Determine the (X, Y) coordinate at the center of the cell enclosing the given text.  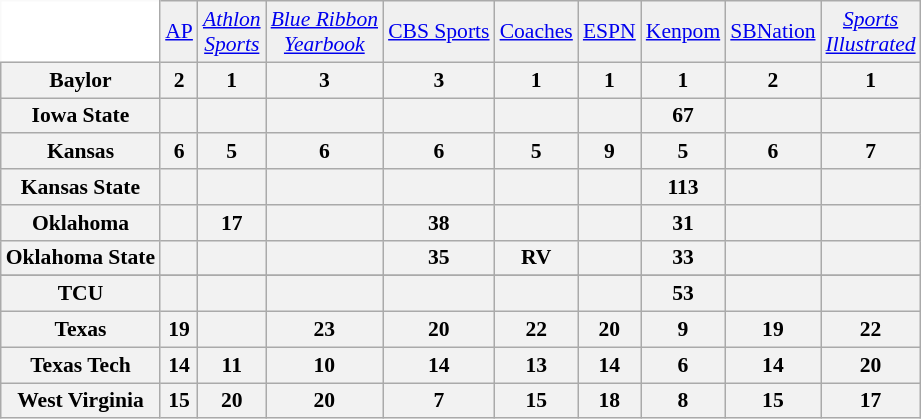
18 (610, 401)
Kenpom (683, 32)
11 (232, 365)
53 (683, 294)
Coaches (536, 32)
Texas Tech (80, 365)
AthlonSports (232, 32)
SBNation (772, 32)
Oklahoma State (80, 258)
CBS Sports (439, 32)
Kansas (80, 152)
33 (683, 258)
SportsIllustrated (871, 32)
35 (439, 258)
RV (536, 258)
West Virginia (80, 401)
67 (683, 116)
8 (683, 401)
38 (439, 223)
TCU (80, 294)
Iowa State (80, 116)
Kansas State (80, 187)
Blue RibbonYearbook (324, 32)
23 (324, 330)
31 (683, 223)
13 (536, 365)
Baylor (80, 80)
Oklahoma (80, 223)
ESPN (610, 32)
Texas (80, 330)
113 (683, 187)
AP (179, 32)
10 (324, 365)
